Detect which cell encompasses the target text, then output its (X, Y) center coordinate. 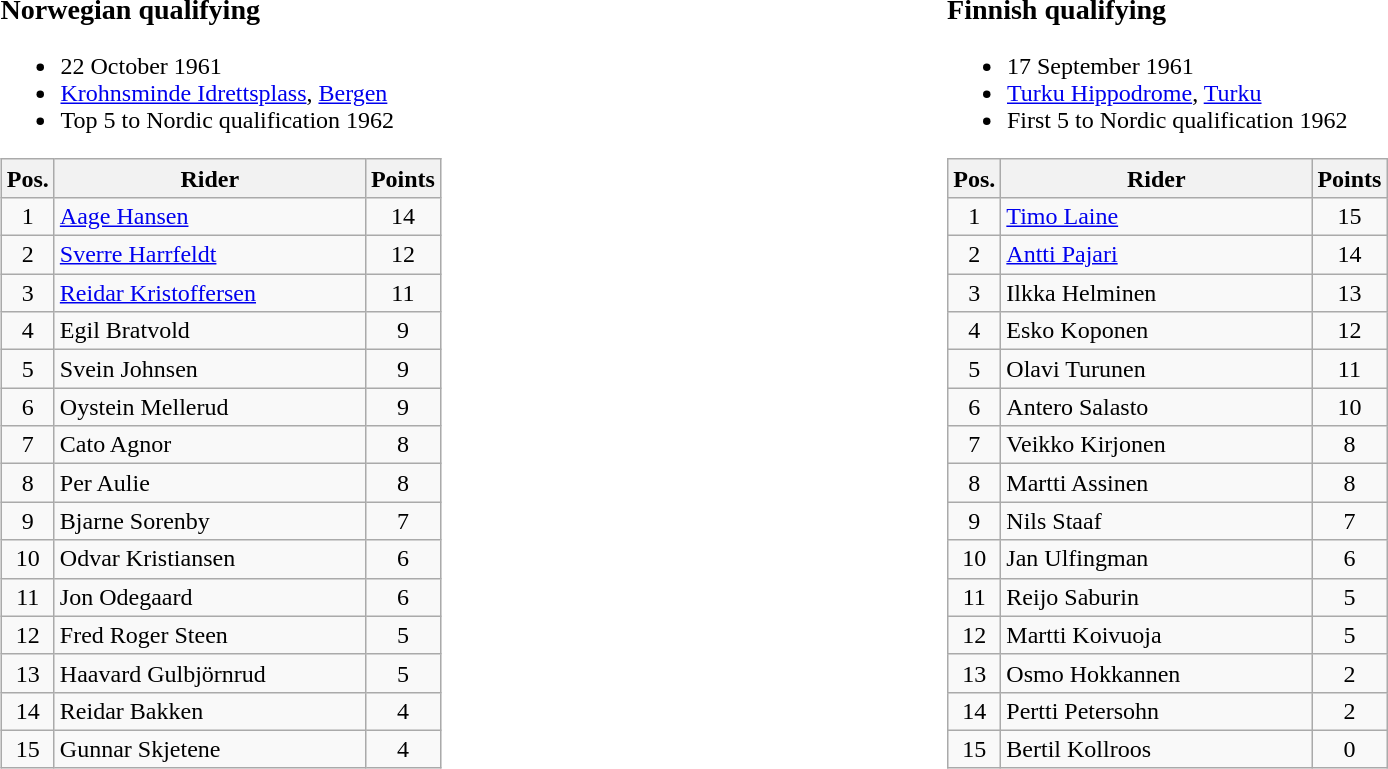
Per Aulie (210, 483)
Reidar Bakken (210, 711)
Timo Laine (1156, 216)
Antti Pajari (1156, 255)
Gunnar Skjetene (210, 749)
Osmo Hokkannen (1156, 673)
Aage Hansen (210, 216)
Reidar Kristoffersen (210, 293)
Nils Staaf (1156, 521)
Jan Ulfingman (1156, 559)
Pertti Petersohn (1156, 711)
Oystein Mellerud (210, 407)
Svein Johnsen (210, 369)
Fred Roger Steen (210, 635)
Ilkka Helminen (1156, 293)
Olavi Turunen (1156, 369)
Haavard Gulbjörnrud (210, 673)
Reijo Saburin (1156, 597)
Cato Agnor (210, 445)
Esko Koponen (1156, 331)
Egil Bratvold (210, 331)
Bertil Kollroos (1156, 749)
Bjarne Sorenby (210, 521)
Jon Odegaard (210, 597)
Odvar Kristiansen (210, 559)
Veikko Kirjonen (1156, 445)
Martti Koivuoja (1156, 635)
Sverre Harrfeldt (210, 255)
0 (1350, 749)
Antero Salasto (1156, 407)
Martti Assinen (1156, 483)
